Find where the given text appears and provide that cell's center as [x, y] coordinate. 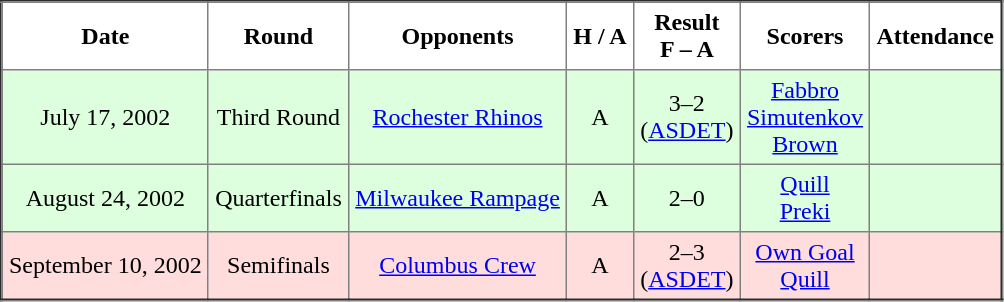
Semifinals [278, 266]
2–3 (ASDET) [686, 266]
Opponents [457, 36]
Own Goal Quill [805, 266]
H / A [600, 36]
Milwaukee Rampage [457, 198]
Round [278, 36]
Quarterfinals [278, 198]
Quill Preki [805, 198]
Rochester Rhinos [457, 117]
September 10, 2002 [106, 266]
ResultF – A [686, 36]
Third Round [278, 117]
Fabbro Simutenkov Brown [805, 117]
3–2 (ASDET) [686, 117]
Date [106, 36]
Scorers [805, 36]
August 24, 2002 [106, 198]
Attendance [936, 36]
July 17, 2002 [106, 117]
2–0 [686, 198]
Columbus Crew [457, 266]
